Pinpoint the cell where the given text exists, returning its [x, y] midpoint coordinate. 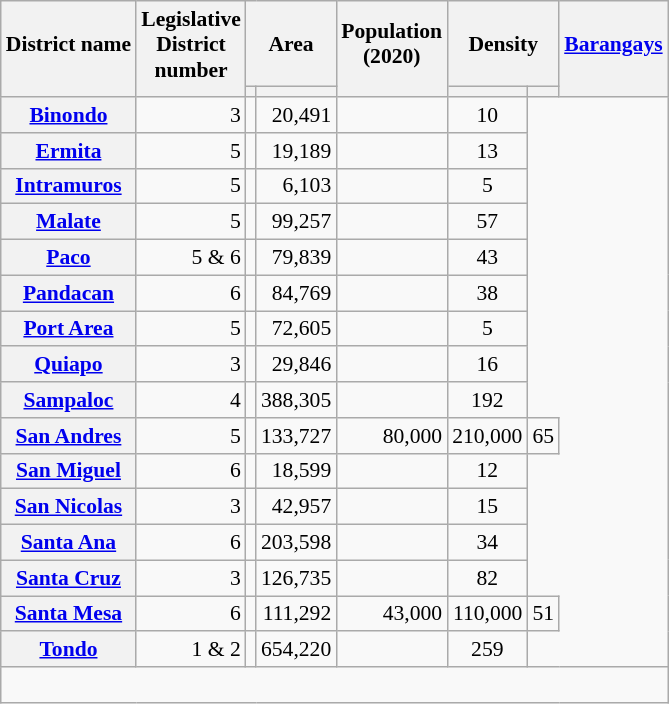
6,103 [296, 186]
Paco [68, 257]
43,000 [392, 614]
4 [191, 400]
203,598 [296, 542]
51 [543, 614]
Ermita [68, 150]
LegislativeDistrictnumber [191, 44]
Binondo [68, 115]
259 [487, 649]
Santa Cruz [68, 578]
Tondo [68, 649]
Santa Ana [68, 542]
16 [487, 364]
72,605 [296, 328]
Sampaloc [68, 400]
5 & 6 [191, 257]
126,735 [296, 578]
133,727 [296, 435]
79,839 [296, 257]
29,846 [296, 364]
99,257 [296, 222]
65 [543, 435]
111,292 [296, 614]
Population(2020) [392, 44]
Port Area [68, 328]
Santa Mesa [68, 614]
388,305 [296, 400]
Pandacan [68, 293]
Barangays [613, 44]
192 [487, 400]
15 [487, 507]
654,220 [296, 649]
210,000 [487, 435]
18,599 [296, 471]
84,769 [296, 293]
Malate [68, 222]
13 [487, 150]
80,000 [392, 435]
82 [487, 578]
San Nicolas [68, 507]
San Andres [68, 435]
Area [291, 44]
20,491 [296, 115]
Quiapo [68, 364]
1 & 2 [191, 649]
Intramuros [68, 186]
Density [503, 44]
19,189 [296, 150]
34 [487, 542]
42,957 [296, 507]
San Miguel [68, 471]
District name [68, 44]
10 [487, 115]
57 [487, 222]
43 [487, 257]
110,000 [487, 614]
38 [487, 293]
12 [487, 471]
